Return the (X, Y) coordinate for the center point of the cell that contains the specified text.  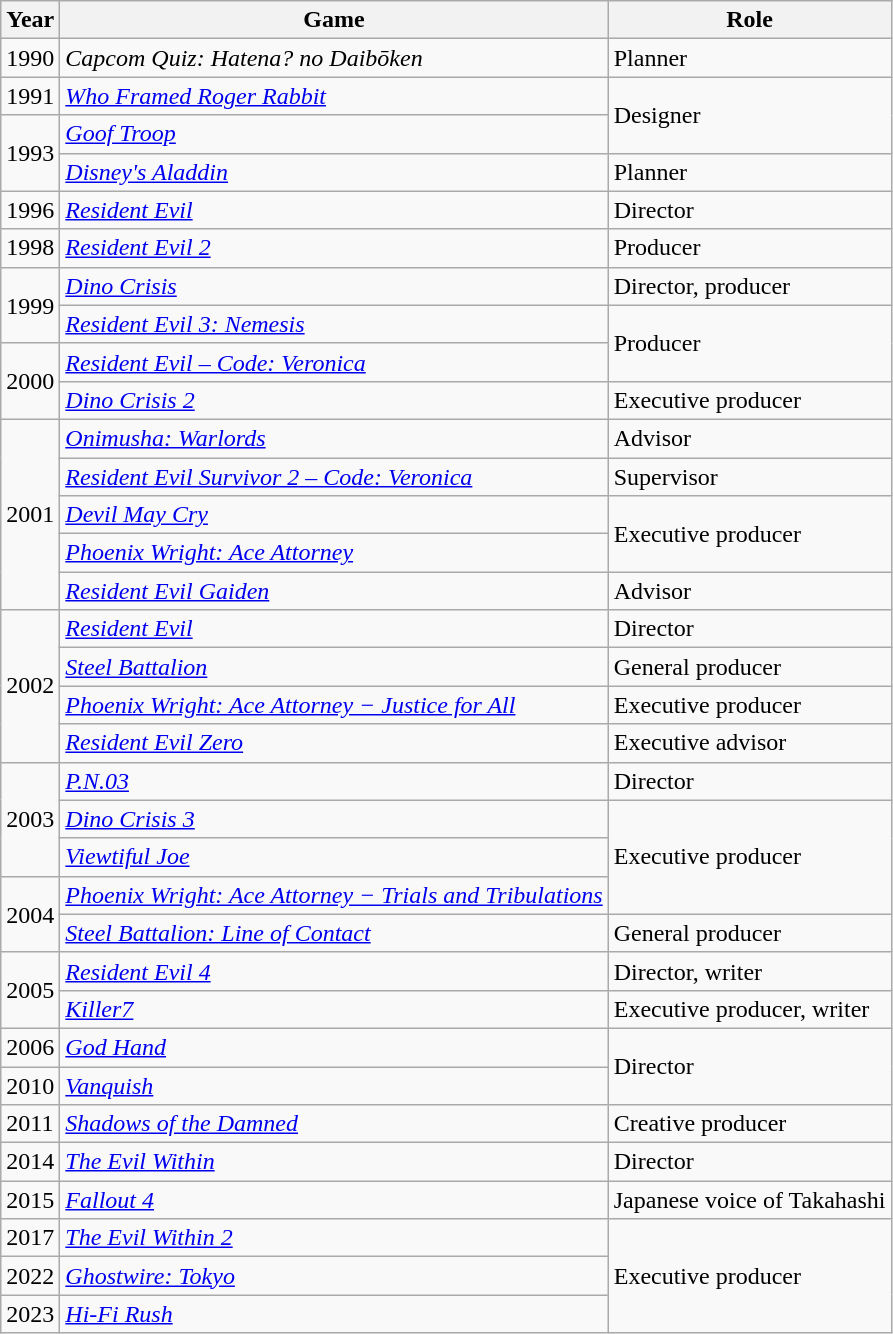
2014 (30, 1162)
Resident Evil Zero (334, 743)
2022 (30, 1276)
Dino Crisis (334, 286)
Devil May Cry (334, 515)
Game (334, 20)
Year (30, 20)
Dino Crisis 3 (334, 819)
Director, writer (750, 971)
The Evil Within (334, 1162)
Creative producer (750, 1124)
Vanquish (334, 1085)
Role (750, 20)
Fallout 4 (334, 1200)
1998 (30, 248)
1999 (30, 305)
Disney's Aladdin (334, 172)
Phoenix Wright: Ace Attorney − Justice for All (334, 705)
The Evil Within 2 (334, 1238)
1996 (30, 210)
Phoenix Wright: Ace Attorney − Trials and Tribulations (334, 895)
P.N.03 (334, 781)
God Hand (334, 1047)
1990 (30, 58)
2015 (30, 1200)
Shadows of the Damned (334, 1124)
2006 (30, 1047)
Resident Evil 4 (334, 971)
1991 (30, 96)
Steel Battalion: Line of Contact (334, 933)
Dino Crisis 2 (334, 400)
Capcom Quiz: Hatena? no Daibōken (334, 58)
Executive advisor (750, 743)
Director, producer (750, 286)
2000 (30, 381)
Phoenix Wright: Ace Attorney (334, 553)
Killer7 (334, 1009)
Resident Evil 2 (334, 248)
Steel Battalion (334, 667)
Resident Evil – Code: Veronica (334, 362)
Ghostwire: Tokyo (334, 1276)
Hi-Fi Rush (334, 1314)
2003 (30, 819)
Resident Evil Survivor 2 – Code: Veronica (334, 477)
2005 (30, 990)
Japanese voice of Takahashi (750, 1200)
2023 (30, 1314)
2011 (30, 1124)
Designer (750, 115)
Resident Evil 3: Nemesis (334, 324)
Supervisor (750, 477)
1993 (30, 153)
2010 (30, 1085)
2001 (30, 514)
2017 (30, 1238)
Who Framed Roger Rabbit (334, 96)
Goof Troop (334, 134)
Resident Evil Gaiden (334, 591)
Viewtiful Joe (334, 857)
Onimusha: Warlords (334, 438)
2004 (30, 914)
2002 (30, 686)
Executive producer, writer (750, 1009)
